For the text-containing cell, return its midpoint in [X, Y] coordinate format. 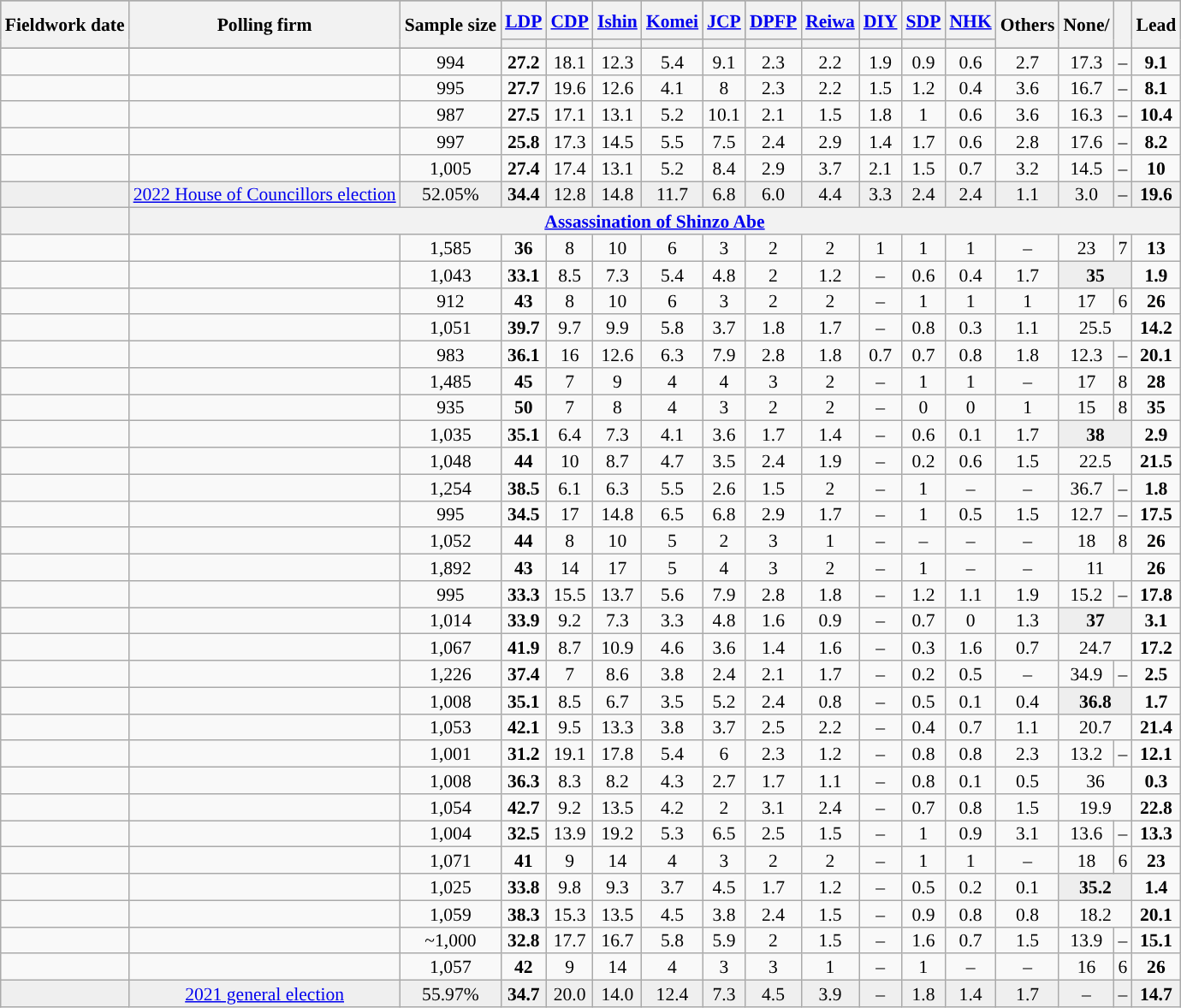
LDP [524, 21]
2021 general election [265, 994]
20.7 [1095, 727]
17.2 [1155, 647]
21.5 [1155, 460]
38.5 [524, 488]
Others [1028, 24]
1,585 [450, 248]
39.7 [524, 329]
11 [1095, 568]
912 [450, 301]
Sample size [450, 24]
5.3 [673, 833]
5.6 [673, 594]
35.2 [1095, 886]
1,053 [450, 727]
9.5 [569, 727]
33.3 [524, 594]
15.5 [569, 594]
4.2 [673, 808]
32.5 [524, 833]
19.2 [618, 833]
27.4 [524, 168]
12.7 [1086, 513]
994 [450, 62]
12.8 [569, 195]
27.2 [524, 62]
33.8 [524, 886]
17.5 [1155, 513]
None/ [1086, 24]
25.5 [1095, 329]
SDP [924, 21]
20.0 [569, 994]
38.3 [524, 914]
1,014 [450, 621]
~1,000 [450, 940]
45 [524, 382]
Polling firm [265, 24]
Fieldwork date [65, 24]
DIY [881, 21]
2.6 [724, 488]
NHK [970, 21]
Komei [673, 21]
36.8 [1095, 700]
1,892 [450, 568]
42 [524, 967]
37 [1095, 621]
10.1 [724, 115]
5.9 [724, 940]
27.5 [524, 115]
17.1 [569, 115]
4.3 [673, 780]
42.7 [524, 808]
33.9 [524, 621]
13.2 [1086, 755]
6.1 [569, 488]
19.1 [569, 755]
8.4 [724, 168]
1,052 [450, 541]
1,035 [450, 435]
1,004 [450, 833]
10.9 [618, 647]
Reiwa [830, 21]
28 [1155, 382]
CDP [569, 21]
2022 House of Councillors election [265, 195]
Ishin [618, 21]
10.4 [1155, 115]
1,485 [450, 382]
4.7 [673, 460]
1,059 [450, 914]
19.9 [1095, 808]
33.1 [524, 274]
JCP [724, 21]
27.7 [524, 87]
1,071 [450, 861]
6.7 [618, 700]
Lead [1155, 24]
935 [450, 407]
3.9 [830, 994]
1,001 [450, 755]
15 [1086, 407]
34.5 [524, 513]
12.4 [673, 994]
1,048 [450, 460]
36.3 [524, 780]
34.7 [524, 994]
24.7 [1095, 647]
25.8 [524, 142]
4.4 [830, 195]
41.9 [524, 647]
36.7 [1086, 488]
13 [1155, 248]
9.3 [618, 886]
3.2 [1028, 168]
34.9 [1086, 674]
55.97% [450, 994]
983 [450, 354]
DPFP [774, 21]
1,005 [450, 168]
Assassination of Shinzo Abe [656, 221]
8.3 [569, 780]
18.1 [569, 62]
997 [450, 142]
9.9 [618, 329]
6.0 [774, 195]
16.3 [1086, 115]
34.4 [524, 195]
14.2 [1155, 329]
17.7 [569, 940]
42.1 [524, 727]
1,043 [450, 274]
1,067 [450, 647]
18.2 [1095, 914]
14.7 [1155, 994]
17.6 [1086, 142]
1,057 [450, 967]
1.3 [1028, 621]
13.7 [618, 594]
13.6 [1086, 833]
52.05% [450, 195]
17.4 [569, 168]
22.5 [1095, 460]
15.3 [569, 914]
14.0 [618, 994]
41 [524, 861]
38 [1095, 435]
8.1 [1155, 87]
9.7 [569, 329]
32.8 [524, 940]
36.1 [524, 354]
1,254 [450, 488]
12.1 [1155, 755]
21.4 [1155, 727]
3.0 [1086, 195]
50 [524, 407]
7.5 [724, 142]
37.4 [524, 674]
1,025 [450, 886]
11.7 [673, 195]
1,054 [450, 808]
987 [450, 115]
4.6 [673, 647]
22.8 [1155, 808]
15.2 [1086, 594]
31.2 [524, 755]
8.6 [618, 674]
6.4 [569, 435]
15.1 [1155, 940]
1,226 [450, 674]
1,051 [450, 329]
9.8 [569, 886]
